Provide the (X, Y) coordinate of the cell's center where the given text is located.  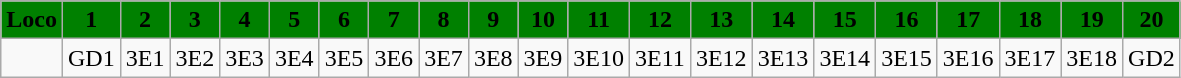
3E12 (721, 58)
17 (968, 20)
3E15 (907, 58)
3E13 (783, 58)
3E14 (845, 58)
GD1 (91, 58)
3E2 (195, 58)
14 (783, 20)
5 (294, 20)
8 (444, 20)
3E10 (599, 58)
18 (1030, 20)
16 (907, 20)
3E3 (245, 58)
9 (493, 20)
19 (1092, 20)
3E17 (1030, 58)
12 (660, 20)
11 (599, 20)
3E8 (493, 58)
2 (145, 20)
3 (195, 20)
7 (394, 20)
3E1 (145, 58)
Loco (32, 20)
3E5 (344, 58)
6 (344, 20)
15 (845, 20)
13 (721, 20)
3E16 (968, 58)
3E9 (543, 58)
3E7 (444, 58)
1 (91, 20)
3E11 (660, 58)
3E6 (394, 58)
GD2 (1152, 58)
3E18 (1092, 58)
20 (1152, 20)
3E4 (294, 58)
10 (543, 20)
4 (245, 20)
